Return the [x, y] coordinate for the center point of the cell that contains the specified text.  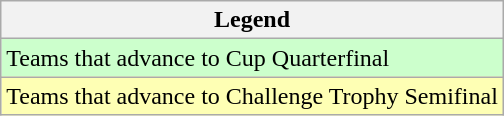
Legend [252, 20]
Teams that advance to Cup Quarterfinal [252, 58]
Teams that advance to Challenge Trophy Semifinal [252, 96]
